Provide the [X, Y] coordinate of the cell's center where the given text is located.  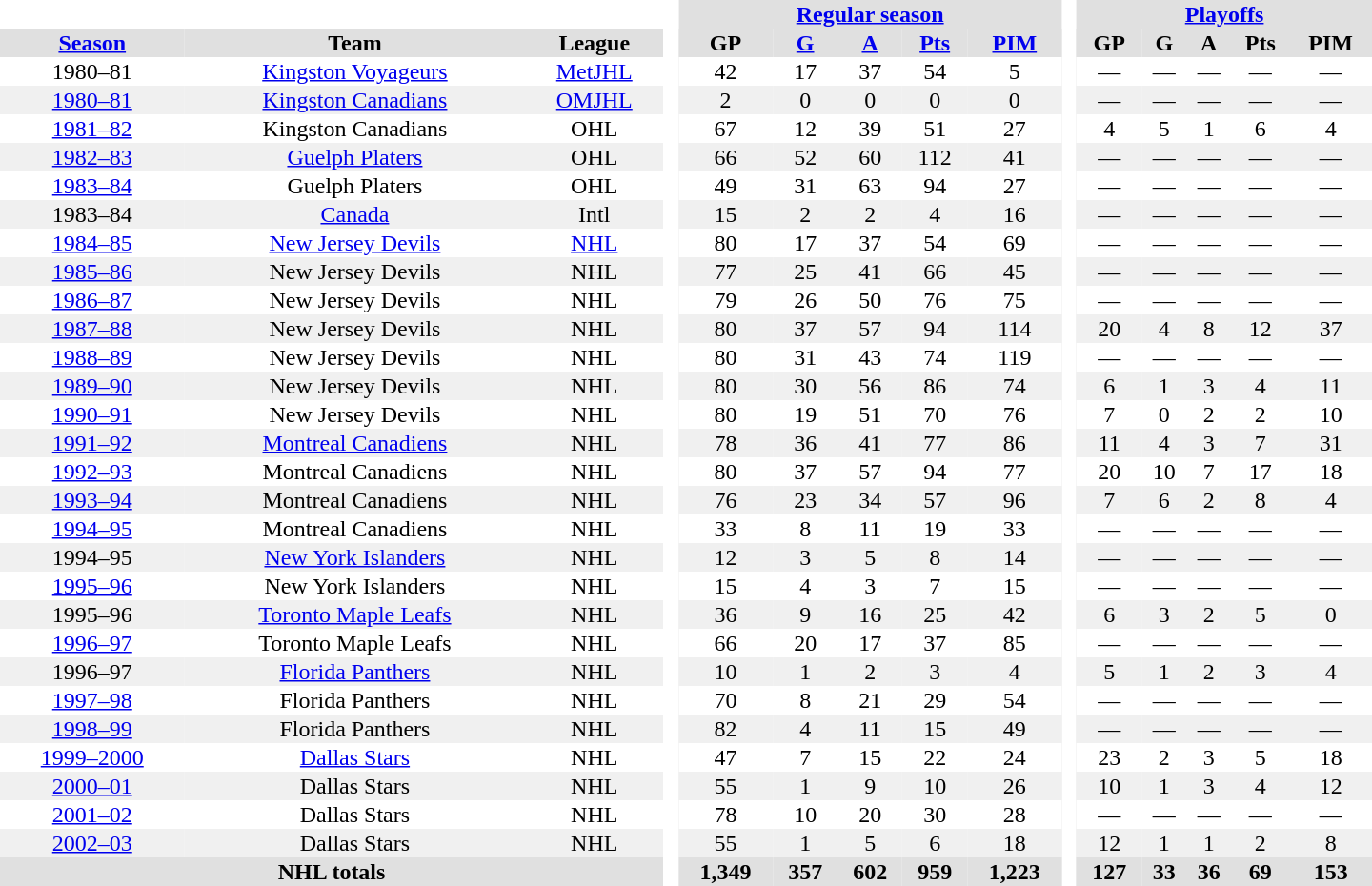
1993–94 [92, 500]
NHL totals [332, 872]
2000–01 [92, 786]
24 [1014, 757]
2002–03 [92, 843]
79 [726, 300]
1988–89 [92, 357]
2001–02 [92, 815]
1997–98 [92, 700]
1981–82 [92, 129]
47 [726, 757]
1990–91 [92, 414]
MetJHL [595, 71]
50 [870, 300]
119 [1014, 357]
63 [870, 186]
22 [935, 757]
1989–90 [92, 386]
39 [870, 129]
21 [870, 700]
Playoffs [1224, 14]
114 [1014, 329]
34 [870, 500]
127 [1109, 872]
Season [92, 43]
96 [1014, 500]
357 [805, 872]
1987–88 [92, 329]
1986–87 [92, 300]
1992–93 [92, 472]
1991–92 [92, 443]
602 [870, 872]
Canada [355, 214]
82 [726, 729]
75 [1014, 300]
Team [355, 43]
60 [870, 157]
Kingston Voyageurs [355, 71]
1984–85 [92, 243]
14 [1014, 557]
56 [870, 386]
1985–86 [92, 272]
1998–99 [92, 729]
67 [726, 129]
1,349 [726, 872]
29 [935, 700]
45 [1014, 272]
OMJHL [595, 100]
Regular season [871, 14]
1,223 [1014, 872]
28 [1014, 815]
1999–2000 [92, 757]
League [595, 43]
85 [1014, 643]
52 [805, 157]
153 [1330, 872]
43 [870, 357]
Intl [595, 214]
1982–83 [92, 157]
959 [935, 872]
112 [935, 157]
